Capture the cell that displays the provided text and extract its (X, Y) central coordinate. 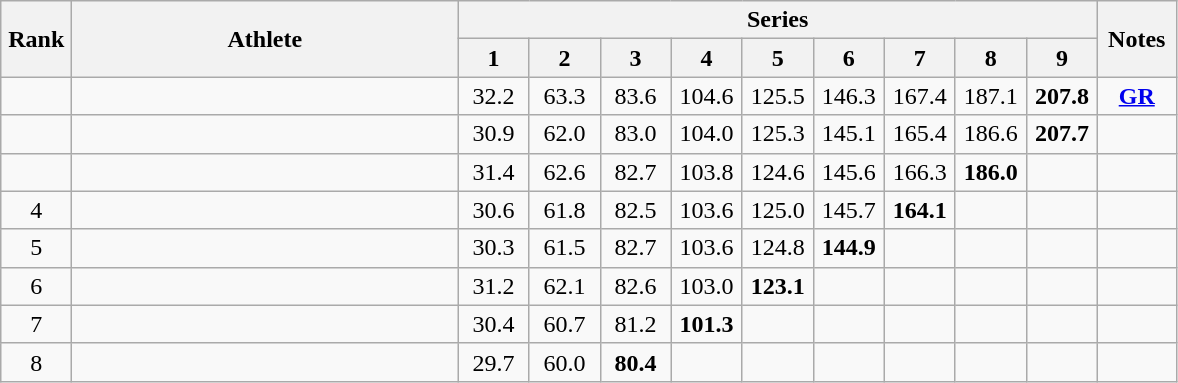
30.9 (494, 134)
82.5 (636, 210)
124.8 (778, 248)
104.6 (706, 96)
62.1 (564, 286)
32.2 (494, 96)
83.0 (636, 134)
80.4 (636, 362)
30.4 (494, 324)
186.0 (990, 172)
62.0 (564, 134)
207.8 (1062, 96)
30.3 (494, 248)
125.3 (778, 134)
63.3 (564, 96)
81.2 (636, 324)
144.9 (848, 248)
145.6 (848, 172)
166.3 (920, 172)
82.6 (636, 286)
61.8 (564, 210)
2 (564, 58)
125.0 (778, 210)
103.8 (706, 172)
Series (778, 20)
Rank (36, 39)
124.6 (778, 172)
146.3 (848, 96)
165.4 (920, 134)
60.0 (564, 362)
164.1 (920, 210)
62.6 (564, 172)
187.1 (990, 96)
207.7 (1062, 134)
Notes (1136, 39)
145.7 (848, 210)
GR (1136, 96)
186.6 (990, 134)
29.7 (494, 362)
83.6 (636, 96)
101.3 (706, 324)
123.1 (778, 286)
125.5 (778, 96)
Athlete (265, 39)
1 (494, 58)
103.0 (706, 286)
145.1 (848, 134)
104.0 (706, 134)
3 (636, 58)
30.6 (494, 210)
31.4 (494, 172)
60.7 (564, 324)
9 (1062, 58)
31.2 (494, 286)
61.5 (564, 248)
167.4 (920, 96)
